Output the (X, Y) coordinate of the center of the cell containing the given text.  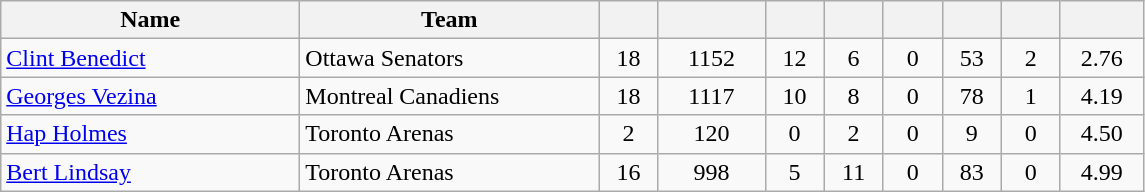
10 (794, 96)
16 (628, 172)
Name (150, 20)
Georges Vezina (150, 96)
Montreal Canadiens (450, 96)
Bert Lindsay (150, 172)
1152 (712, 58)
78 (972, 96)
4.19 (1102, 96)
6 (854, 58)
5 (794, 172)
9 (972, 134)
1 (1030, 96)
12 (794, 58)
1117 (712, 96)
Team (450, 20)
11 (854, 172)
8 (854, 96)
120 (712, 134)
Ottawa Senators (450, 58)
4.50 (1102, 134)
998 (712, 172)
2.76 (1102, 58)
83 (972, 172)
Clint Benedict (150, 58)
Hap Holmes (150, 134)
53 (972, 58)
4.99 (1102, 172)
